Pinpoint the cell where the given text exists, returning its (X, Y) midpoint coordinate. 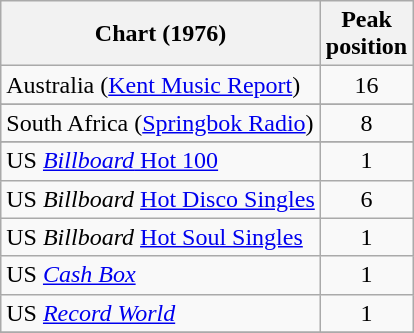
US Billboard Hot Soul Singles (161, 237)
US Billboard Hot Disco Singles (161, 199)
US Record World (161, 313)
US Billboard Hot 100 (161, 161)
Chart (1976) (161, 34)
Australia (Kent Music Report) (161, 85)
6 (366, 199)
16 (366, 85)
South Africa (Springbok Radio) (161, 123)
US Cash Box (161, 275)
Peakposition (366, 34)
8 (366, 123)
